Scan for the cell matching the given text and deliver its [X, Y] coordinate at center. 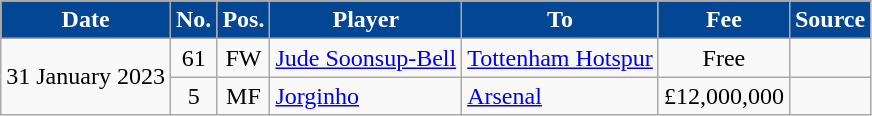
Source [830, 20]
61 [193, 58]
FW [244, 58]
No. [193, 20]
Jorginho [366, 96]
To [560, 20]
Tottenham Hotspur [560, 58]
Date [86, 20]
5 [193, 96]
Fee [724, 20]
Jude Soonsup-Bell [366, 58]
Player [366, 20]
Pos. [244, 20]
Arsenal [560, 96]
31 January 2023 [86, 77]
£12,000,000 [724, 96]
MF [244, 96]
Free [724, 58]
